From the cell containing the given text, extract its center point as (X, Y) coordinate. 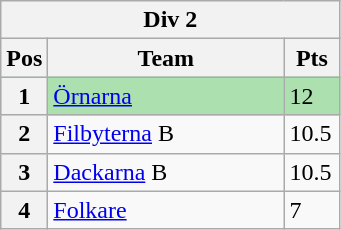
2 (24, 134)
3 (24, 172)
Pts (312, 58)
Folkare (166, 210)
1 (24, 96)
Filbyterna B (166, 134)
12 (312, 96)
4 (24, 210)
Örnarna (166, 96)
Pos (24, 58)
Dackarna B (166, 172)
7 (312, 210)
Team (166, 58)
Div 2 (170, 20)
